Identify which cell holds the provided text, then report its [x, y] central coordinate. 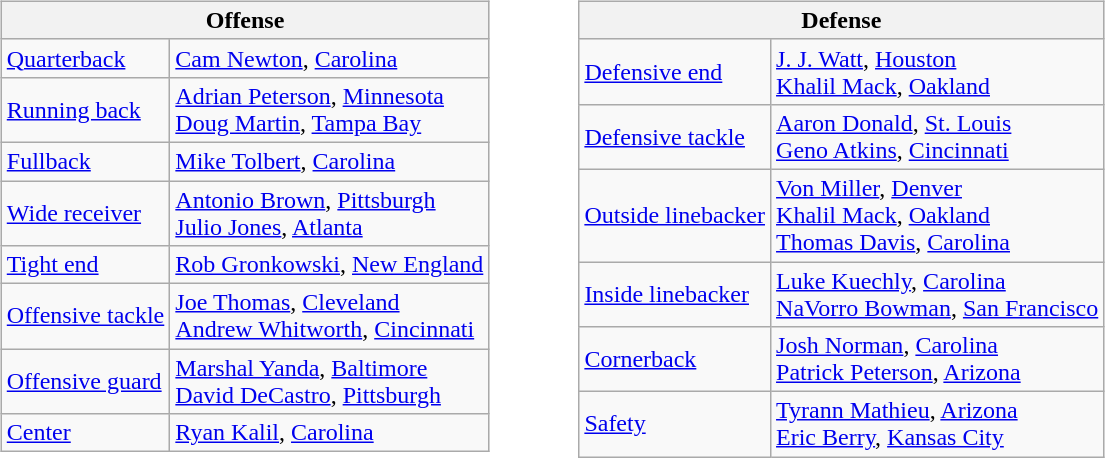
Defensive tackle [675, 136]
J. J. Watt, HoustonKhalil Mack, Oakland [938, 72]
Offense [245, 20]
Aaron Donald, St. Louis Geno Atkins, Cincinnati [938, 136]
Von Miller, DenverKhalil Mack, OaklandThomas Davis, Carolina [938, 215]
Luke Kuechly, Carolina NaVorro Bowman, San Francisco [938, 294]
Outside linebacker [675, 215]
Quarterback [86, 58]
Center [86, 433]
Joe Thomas, ClevelandAndrew Whitworth, Cincinnati [330, 316]
Safety [675, 424]
Marshal Yanda, BaltimoreDavid DeCastro, Pittsburgh [330, 382]
Josh Norman, CarolinaPatrick Peterson, Arizona [938, 360]
Offensive guard [86, 382]
Antonio Brown, PittsburghJulio Jones, Atlanta [330, 212]
Adrian Peterson, MinnesotaDoug Martin, Tampa Bay [330, 110]
Wide receiver [86, 212]
Mike Tolbert, Carolina [330, 161]
Offensive tackle [86, 316]
Inside linebacker [675, 294]
Tight end [86, 265]
Tyrann Mathieu, Arizona Eric Berry, Kansas City [938, 424]
Defensive end [675, 72]
Rob Gronkowski, New England [330, 265]
Cornerback [675, 360]
Defense [842, 20]
Fullback [86, 161]
Ryan Kalil, Carolina [330, 433]
Running back [86, 110]
Cam Newton, Carolina [330, 58]
